Pinpoint the cell where the given text exists, returning its [x, y] midpoint coordinate. 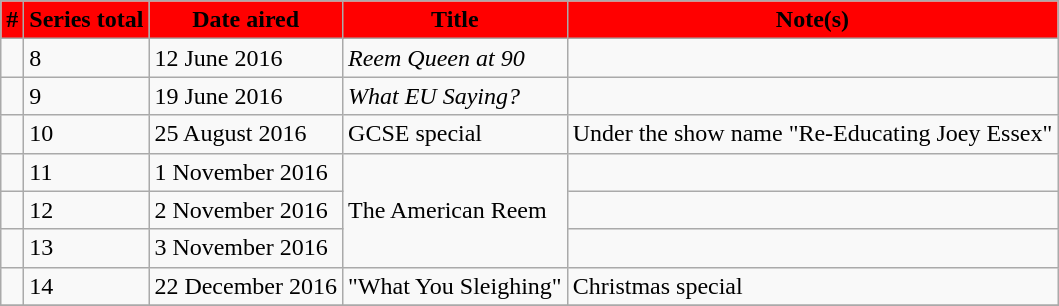
25 August 2016 [246, 134]
Series total [86, 20]
What EU Saying? [456, 96]
Christmas special [812, 286]
11 [86, 172]
Title [456, 20]
3 November 2016 [246, 248]
22 December 2016 [246, 286]
13 [86, 248]
# [12, 20]
Date aired [246, 20]
12 [86, 210]
The American Reem [456, 210]
1 November 2016 [246, 172]
"What You Sleighing" [456, 286]
Reem Queen at 90 [456, 58]
10 [86, 134]
14 [86, 286]
GCSE special [456, 134]
2 November 2016 [246, 210]
12 June 2016 [246, 58]
Note(s) [812, 20]
Under the show name "Re-Educating Joey Essex" [812, 134]
19 June 2016 [246, 96]
8 [86, 58]
9 [86, 96]
